Search for the cell housing the specified text and yield its [x, y] center coordinate. 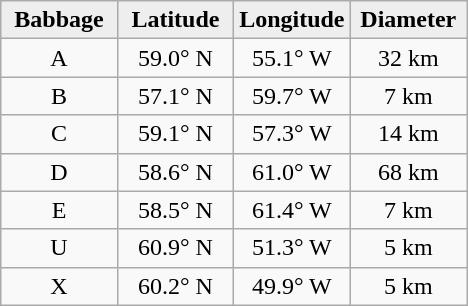
32 km [408, 58]
C [59, 134]
U [59, 248]
68 km [408, 172]
D [59, 172]
59.1° N [175, 134]
B [59, 96]
59.0° N [175, 58]
60.2° N [175, 286]
51.3° W [292, 248]
49.9° W [292, 286]
Longitude [292, 20]
55.1° W [292, 58]
Latitude [175, 20]
58.6° N [175, 172]
X [59, 286]
61.0° W [292, 172]
Diameter [408, 20]
Babbage [59, 20]
A [59, 58]
57.3° W [292, 134]
14 km [408, 134]
61.4° W [292, 210]
E [59, 210]
58.5° N [175, 210]
57.1° N [175, 96]
59.7° W [292, 96]
60.9° N [175, 248]
